Find where the given text appears and provide that cell's center as (x, y) coordinate. 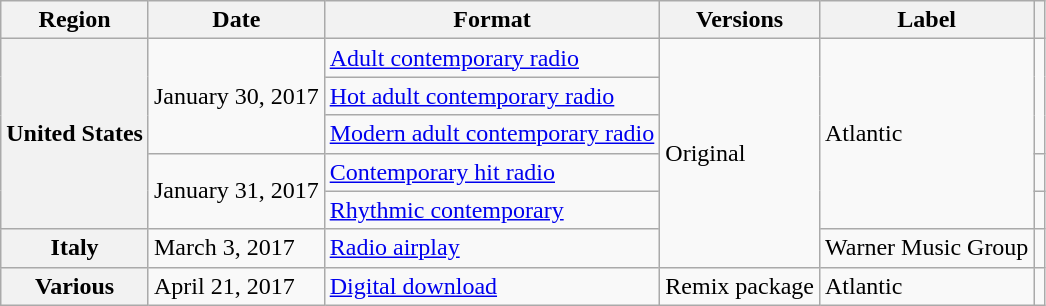
Original (740, 153)
Label (926, 20)
Radio airplay (492, 248)
Italy (75, 248)
Date (236, 20)
January 30, 2017 (236, 96)
March 3, 2017 (236, 248)
January 31, 2017 (236, 191)
Various (75, 286)
Contemporary hit radio (492, 172)
Region (75, 20)
Adult contemporary radio (492, 58)
Versions (740, 20)
Remix package (740, 286)
Warner Music Group (926, 248)
United States (75, 134)
Modern adult contemporary radio (492, 134)
April 21, 2017 (236, 286)
Digital download (492, 286)
Format (492, 20)
Hot adult contemporary radio (492, 96)
Rhythmic contemporary (492, 210)
